Pinpoint the cell where the given text exists, returning its (X, Y) midpoint coordinate. 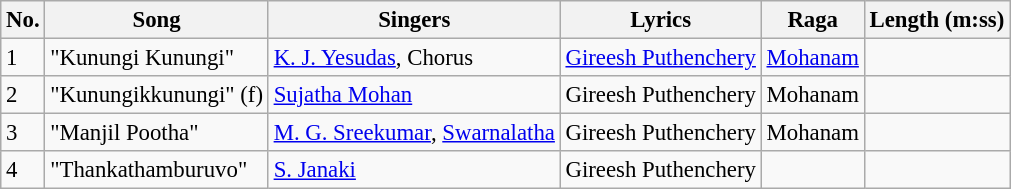
"Thankathamburuvo" (156, 170)
"Kunungi Kunungi" (156, 58)
1 (23, 58)
Raga (812, 20)
Song (156, 20)
4 (23, 170)
Lyrics (660, 20)
Singers (414, 20)
No. (23, 20)
S. Janaki (414, 170)
Length (m:ss) (936, 20)
2 (23, 95)
K. J. Yesudas, Chorus (414, 58)
Sujatha Mohan (414, 95)
M. G. Sreekumar, Swarnalatha (414, 133)
3 (23, 133)
"Manjil Pootha" (156, 133)
"Kunungikkunungi" (f) (156, 95)
